Provide the (X, Y) coordinate of the cell's center where the given text is located.  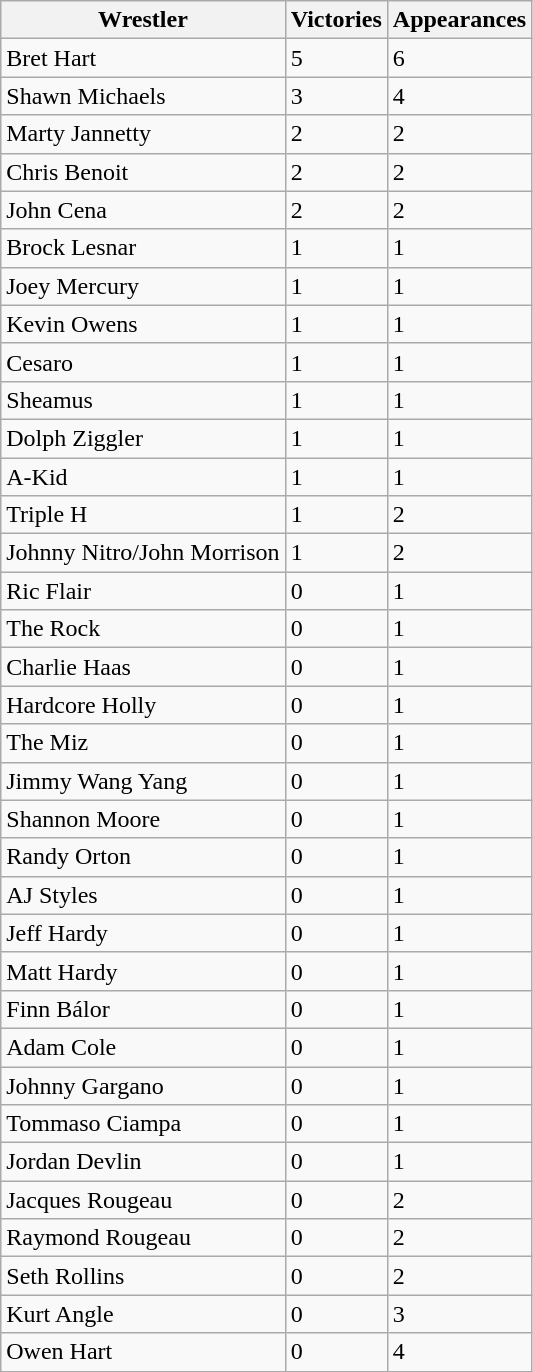
AJ Styles (143, 895)
5 (336, 58)
Jeff Hardy (143, 933)
Randy Orton (143, 857)
The Rock (143, 629)
A-Kid (143, 477)
Triple H (143, 515)
Kurt Angle (143, 1314)
Shawn Michaels (143, 96)
Tommaso Ciampa (143, 1124)
Shannon Moore (143, 819)
Matt Hardy (143, 971)
Appearances (459, 20)
Joey Mercury (143, 286)
Marty Jannetty (143, 134)
Seth Rollins (143, 1276)
Ric Flair (143, 591)
Raymond Rougeau (143, 1238)
Kevin Owens (143, 324)
Sheamus (143, 400)
6 (459, 58)
Jacques Rougeau (143, 1200)
Dolph Ziggler (143, 438)
Jordan Devlin (143, 1162)
Johnny Nitro/John Morrison (143, 553)
John Cena (143, 210)
Finn Bálor (143, 1009)
Hardcore Holly (143, 705)
Cesaro (143, 362)
Jimmy Wang Yang (143, 781)
Johnny Gargano (143, 1085)
Bret Hart (143, 58)
Charlie Haas (143, 667)
Victories (336, 20)
The Miz (143, 743)
Adam Cole (143, 1047)
Owen Hart (143, 1352)
Chris Benoit (143, 172)
Wrestler (143, 20)
Brock Lesnar (143, 248)
